Extract the (X, Y) coordinate from the center of the cell holding the provided text.  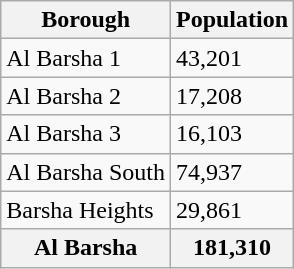
Borough (86, 20)
74,937 (232, 172)
16,103 (232, 134)
Al Barsha 3 (86, 134)
29,861 (232, 210)
17,208 (232, 96)
181,310 (232, 248)
Barsha Heights (86, 210)
Al Barsha 2 (86, 96)
43,201 (232, 58)
Al Barsha (86, 248)
Al Barsha 1 (86, 58)
Population (232, 20)
Al Barsha South (86, 172)
